Extract the [X, Y] coordinate from the center of the cell holding the provided text.  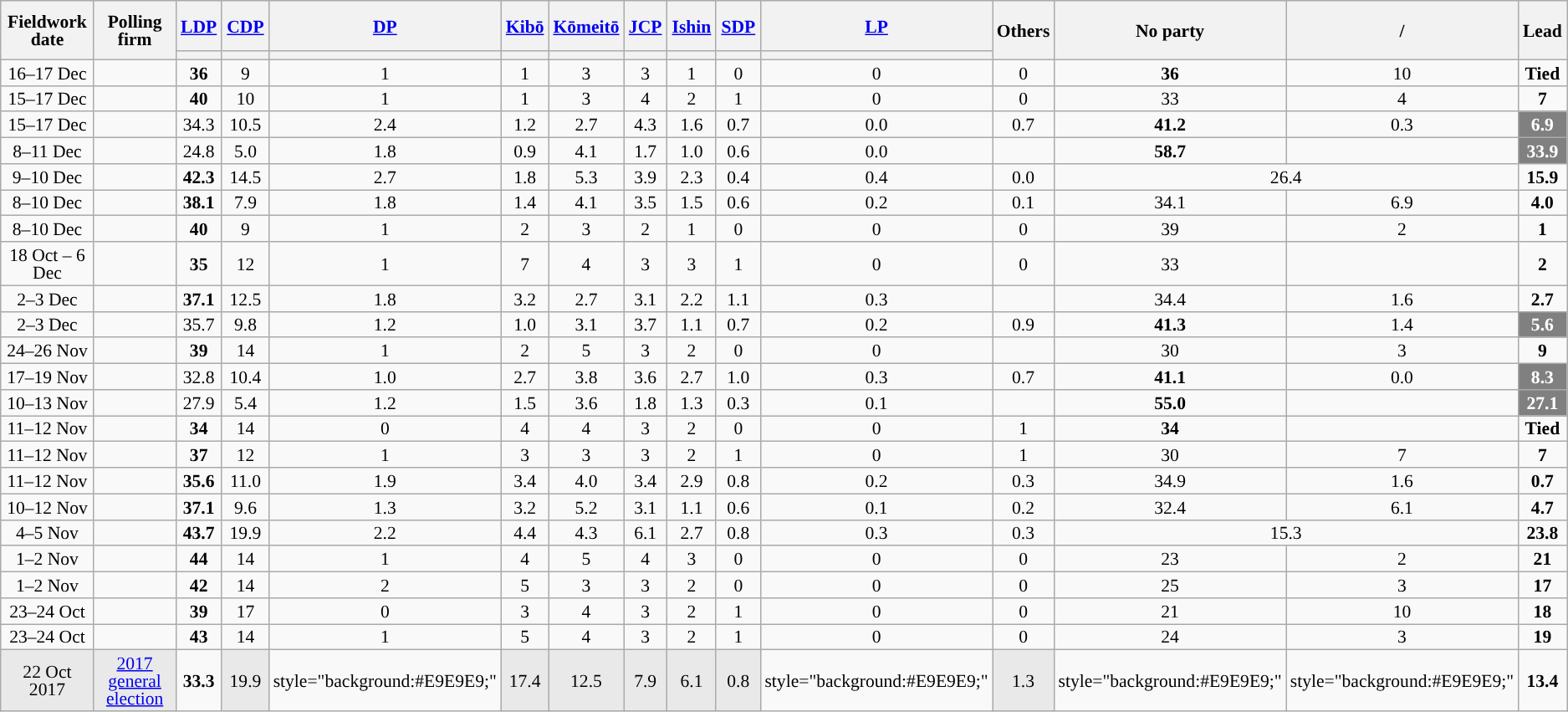
LP [876, 26]
5.6 [1542, 325]
4.7 [1542, 507]
8.3 [1542, 376]
14.5 [245, 177]
58.7 [1169, 151]
10–12 Nov [47, 507]
Kibō [525, 26]
JCP [646, 26]
27.1 [1542, 403]
18 Oct – 6 Dec [47, 264]
9–10 Dec [47, 177]
41.3 [1169, 325]
9.8 [245, 325]
11.0 [245, 480]
15.3 [1286, 532]
SDP [738, 26]
35 [199, 264]
2.4 [385, 125]
27.9 [199, 403]
37 [199, 455]
Others [1024, 30]
24 [1169, 638]
5.0 [245, 151]
33.9 [1542, 151]
Fieldwork date [47, 30]
17.4 [525, 681]
1.7 [646, 151]
26.4 [1286, 177]
4.4 [525, 532]
/ [1402, 30]
5.4 [245, 403]
34.1 [1169, 202]
16–17 Dec [47, 72]
18 [1542, 611]
8–11 Dec [47, 151]
No party [1169, 30]
42.3 [199, 177]
13.4 [1542, 681]
32.8 [199, 376]
2.9 [692, 480]
43.7 [199, 532]
CDP [245, 26]
38.1 [199, 202]
32.4 [1169, 507]
9.6 [245, 507]
24.8 [199, 151]
2017 general election [135, 681]
15.9 [1542, 177]
3.8 [585, 376]
42 [199, 586]
17–19 Nov [47, 376]
DP [385, 26]
3.7 [646, 325]
Lead [1542, 30]
Kōmeitō [585, 26]
43 [199, 638]
2.3 [692, 177]
34.3 [199, 125]
35.6 [199, 480]
3.9 [646, 177]
1.9 [385, 480]
23.8 [1542, 532]
5.3 [585, 177]
25 [1169, 586]
3.5 [646, 202]
Ishin [692, 26]
10.4 [245, 376]
41.2 [1169, 125]
19 [1542, 638]
33.3 [199, 681]
44 [199, 559]
LDP [199, 26]
Polling firm [135, 30]
4–5 Nov [47, 532]
10–13 Nov [47, 403]
5.2 [585, 507]
41.1 [1169, 376]
55.0 [1169, 403]
35.7 [199, 325]
23 [1169, 559]
10.5 [245, 125]
22 Oct 2017 [47, 681]
34.9 [1169, 480]
24–26 Nov [47, 351]
34.4 [1169, 298]
